Return [X, Y] of the center of cell containing provided text 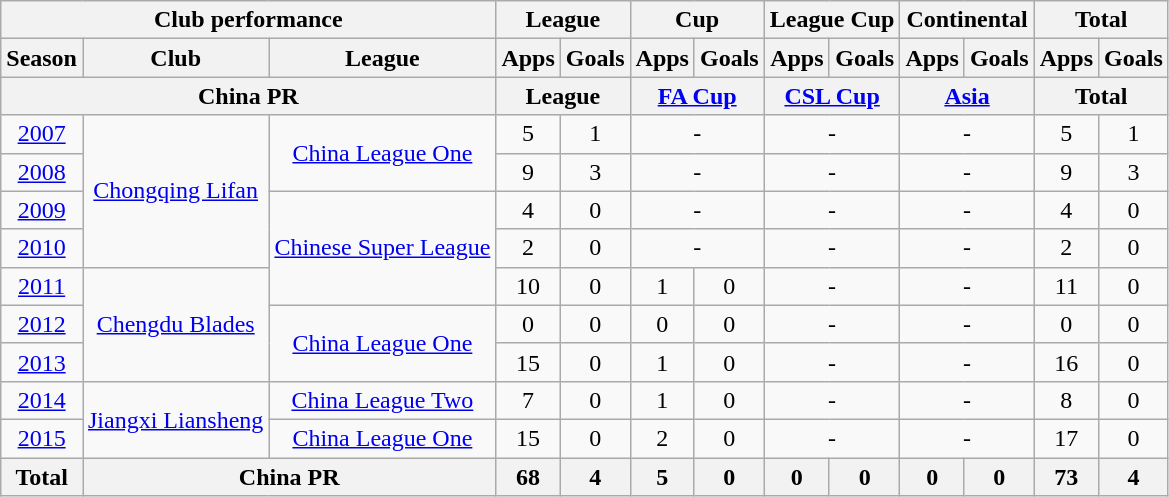
Chengdu Blades [175, 324]
Club performance [248, 20]
16 [1066, 362]
Season [42, 58]
Chongqing Lifan [175, 191]
CSL Cup [832, 96]
17 [1066, 438]
Chinese Super League [382, 248]
68 [528, 477]
2009 [42, 210]
2013 [42, 362]
Club [175, 58]
FA Cup [697, 96]
10 [528, 286]
2010 [42, 248]
Continental [967, 20]
8 [1066, 400]
73 [1066, 477]
2007 [42, 134]
2011 [42, 286]
7 [528, 400]
2014 [42, 400]
Asia [967, 96]
League Cup [832, 20]
Jiangxi Liansheng [175, 419]
11 [1066, 286]
2012 [42, 324]
China League Two [382, 400]
2008 [42, 172]
Cup [697, 20]
2015 [42, 438]
